Detect which cell encompasses the target text, then output its [x, y] center coordinate. 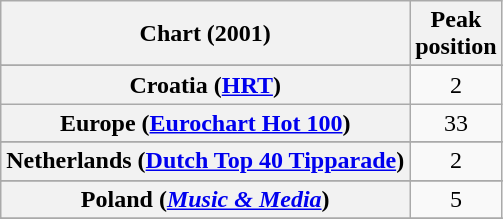
Europe (Eurochart Hot 100) [206, 123]
Peakposition [456, 34]
33 [456, 123]
Poland (Music & Media) [206, 199]
Chart (2001) [206, 34]
5 [456, 199]
Croatia (HRT) [206, 85]
Netherlands (Dutch Top 40 Tipparade) [206, 161]
